Find where the given text appears and provide that cell's center as [X, Y] coordinate. 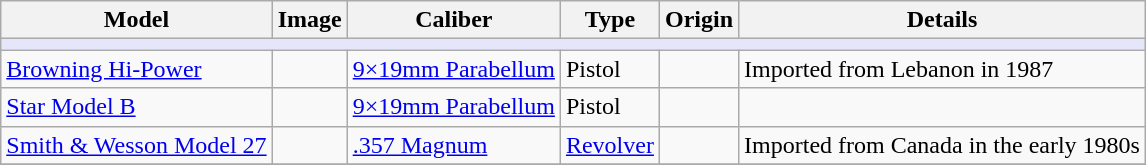
Model [136, 20]
Caliber [454, 20]
Star Model B [136, 107]
Imported from Canada in the early 1980s [942, 145]
Type [610, 20]
.357 Magnum [454, 145]
Details [942, 20]
Image [310, 20]
Smith & Wesson Model 27 [136, 145]
Imported from Lebanon in 1987 [942, 69]
Origin [698, 20]
Browning Hi-Power [136, 69]
Revolver [610, 145]
